Identify which cell holds the provided text, then report its [X, Y] central coordinate. 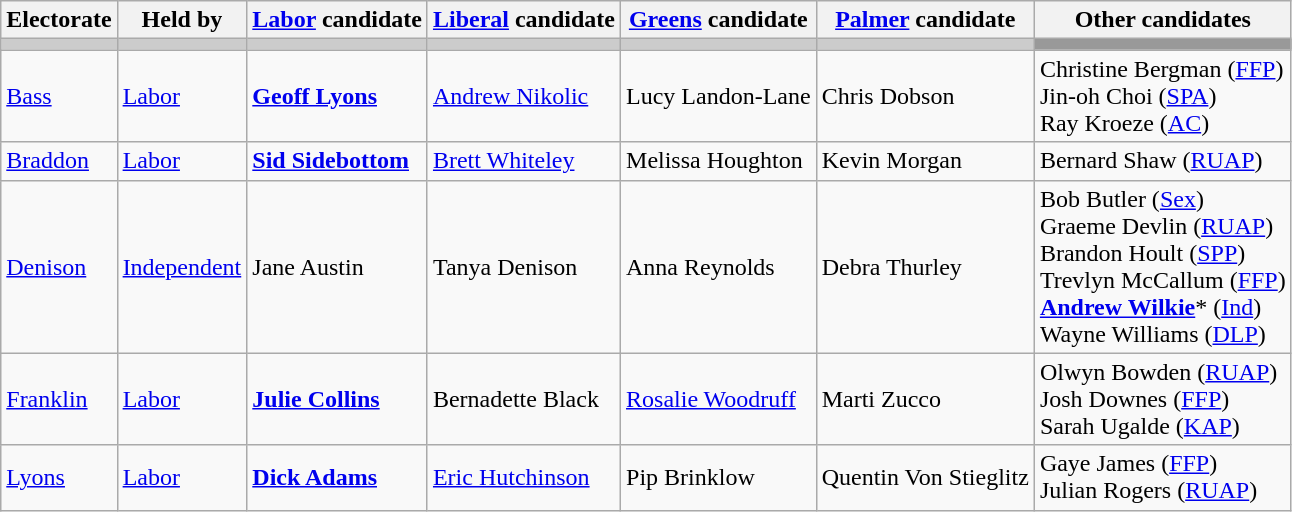
Eric Hutchinson [524, 478]
Marti Zucco [925, 399]
Gaye James (FFP) Julian Rogers (RUAP) [1162, 478]
Bob Butler (Sex) Graeme Devlin (RUAP) Brandon Hoult (SPP) Trevlyn McCallum (FFP) Andrew Wilkie* (Ind) Wayne Williams (DLP) [1162, 266]
Palmer candidate [925, 20]
Liberal candidate [524, 20]
Quentin Von Stieglitz [925, 478]
Greens candidate [719, 20]
Labor candidate [338, 20]
Dick Adams [338, 478]
Julie Collins [338, 399]
Braddon [59, 161]
Brett Whiteley [524, 161]
Held by [182, 20]
Independent [182, 266]
Kevin Morgan [925, 161]
Pip Brinklow [719, 478]
Bernard Shaw (RUAP) [1162, 161]
Other candidates [1162, 20]
Geoff Lyons [338, 96]
Melissa Houghton [719, 161]
Chris Dobson [925, 96]
Lyons [59, 478]
Andrew Nikolic [524, 96]
Bernadette Black [524, 399]
Rosalie Woodruff [719, 399]
Christine Bergman (FFP) Jin-oh Choi (SPA) Ray Kroeze (AC) [1162, 96]
Bass [59, 96]
Jane Austin [338, 266]
Electorate [59, 20]
Denison [59, 266]
Anna Reynolds [719, 266]
Sid Sidebottom [338, 161]
Debra Thurley [925, 266]
Tanya Denison [524, 266]
Lucy Landon-Lane [719, 96]
Olwyn Bowden (RUAP) Josh Downes (FFP) Sarah Ugalde (KAP) [1162, 399]
Franklin [59, 399]
